Detect which cell encompasses the target text, then output its (x, y) center coordinate. 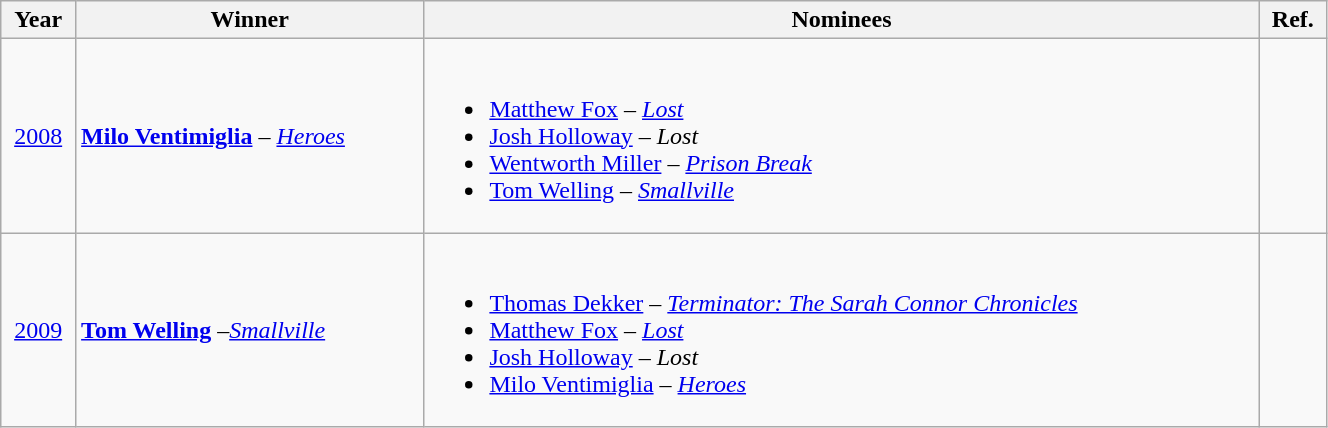
Thomas Dekker – Terminator: The Sarah Connor ChroniclesMatthew Fox – LostJosh Holloway – LostMilo Ventimiglia – Heroes (842, 330)
2008 (38, 136)
Milo Ventimiglia – Heroes (250, 136)
Tom Welling –Smallville (250, 330)
2009 (38, 330)
Matthew Fox – LostJosh Holloway – LostWentworth Miller – Prison BreakTom Welling – Smallville (842, 136)
Ref. (1292, 20)
Winner (250, 20)
Year (38, 20)
Nominees (842, 20)
